Identify which cell holds the provided text, then report its (x, y) central coordinate. 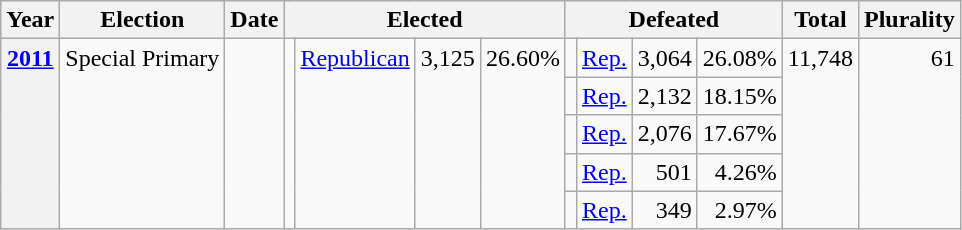
3,125 (448, 134)
2,076 (664, 134)
Election (142, 20)
Special Primary (142, 134)
18.15% (740, 96)
61 (909, 134)
349 (664, 210)
2011 (30, 134)
26.08% (740, 58)
3,064 (664, 58)
Year (30, 20)
2.97% (740, 210)
17.67% (740, 134)
26.60% (522, 134)
4.26% (740, 172)
Plurality (909, 20)
2,132 (664, 96)
Date (254, 20)
501 (664, 172)
Total (820, 20)
11,748 (820, 134)
Defeated (674, 20)
Republican (355, 134)
Elected (425, 20)
